Identify which cell holds the provided text, then report its (X, Y) central coordinate. 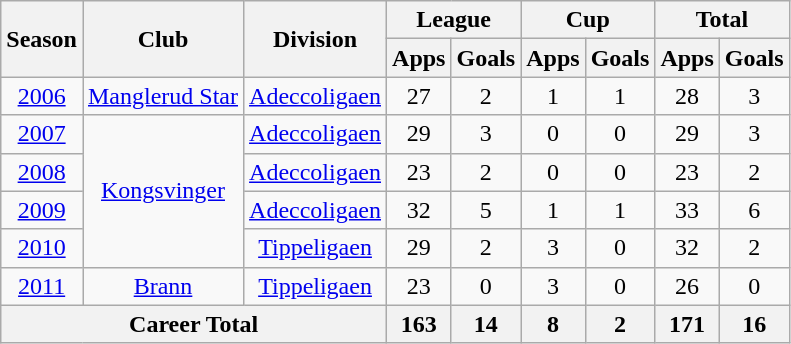
33 (687, 210)
Brann (162, 286)
2007 (42, 134)
171 (687, 324)
26 (687, 286)
2011 (42, 286)
2008 (42, 172)
163 (419, 324)
5 (486, 210)
2010 (42, 248)
2009 (42, 210)
Manglerud Star (162, 96)
League (454, 20)
8 (553, 324)
Cup (588, 20)
Season (42, 39)
Kongsvinger (162, 191)
27 (419, 96)
Club (162, 39)
28 (687, 96)
14 (486, 324)
6 (754, 210)
16 (754, 324)
Total (722, 20)
2006 (42, 96)
Division (316, 39)
Career Total (194, 324)
